Return (X, Y) of the center of cell containing provided text 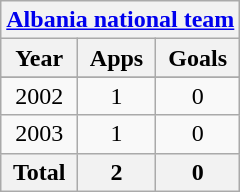
2002 (40, 96)
2003 (40, 134)
Total (40, 172)
Albania national team (120, 20)
Apps (117, 58)
Goals (197, 58)
Year (40, 58)
2 (117, 172)
